Extract the (x, y) coordinate from the center of the cell holding the provided text.  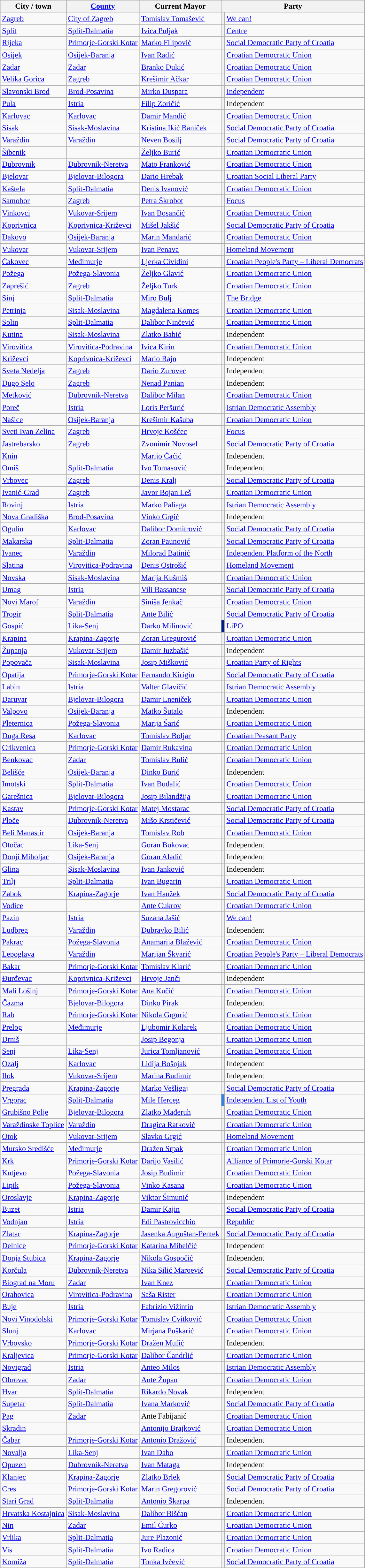
Ozalj (33, 1064)
Duga Resa (33, 735)
Ante Cukrov (180, 905)
Željko Turk (180, 286)
Đurđevac (33, 979)
Opuzen (33, 1465)
Zlatar (33, 1234)
Ivo Tomasović (180, 468)
Current Mayor (180, 6)
Orahovica (33, 1294)
Ilok (33, 1076)
Saša Rister (180, 1294)
Lidija Bošnjak (180, 1064)
Pazin (33, 918)
Lepoglava (33, 954)
Tomislav Boljar (180, 735)
Valter Glavičić (180, 687)
Tomislav Cvitković (180, 1319)
Zlatko Babić (180, 334)
LiPO (295, 626)
Čabar (33, 1440)
Hrvoje Janči (180, 979)
Novigrad (33, 1367)
Sisak (33, 128)
Glina (33, 869)
Dalibor Bišćan (180, 1513)
Omiš (33, 468)
Miro Bulj (180, 298)
Josip Budimir (180, 1173)
Solin (33, 322)
Korčula (33, 1270)
Dalibor Ninčević (180, 322)
Zlatko Mađeruh (180, 1112)
Vrbovsko (33, 1343)
Buzet (33, 1209)
Pleternica (33, 723)
Denis Ostrošić (180, 565)
Filip Zoričić (180, 103)
Vukovar (33, 249)
Hvar (33, 1392)
Anteo Milos (180, 1367)
Koprivnica (33, 225)
Mile Herceg (180, 1100)
Rikardo Novak (180, 1392)
Mišel Jakšić (180, 225)
Rab (33, 1015)
Tonka Ivčević (180, 1562)
Independent Platform of the North (295, 553)
Oroslavje (33, 1197)
Vrlika (33, 1538)
Valpovo (33, 711)
Marin Mandarić (180, 237)
Ivica Kirin (180, 346)
Mursko Središće (33, 1149)
Sveti Ivan Zelina (33, 432)
Marijo Ćaćić (180, 456)
Novalja (33, 1452)
Vodnjan (33, 1222)
Antonio Dražović (180, 1440)
Tomislav Tomašević (180, 19)
Krešimir Kašuba (180, 420)
Metković (33, 395)
Darko Milinović (180, 626)
Damir Lneniček (180, 699)
Anamarija Blažević (180, 942)
Makarska (33, 541)
Obrovac (33, 1380)
Antonijo Brajković (180, 1428)
Virovitica (33, 346)
Darijo Vasilić (180, 1161)
Ivan Mataga (180, 1465)
Garešnica (33, 796)
Ivan Hanžek (180, 893)
Nova Gradiška (33, 517)
Nikola Grgurić (180, 1015)
Ante Bilić (180, 614)
Kastav (33, 808)
Neven Bosilj (180, 140)
Dugo Selo (33, 383)
Damir Juzbašić (180, 650)
Marin Gregorović (180, 1489)
Croatian Peasant Party (295, 735)
Hrvoje Košćec (180, 432)
Ante Župan (180, 1380)
Stari Grad (33, 1501)
County (103, 6)
Slavonski Brod (33, 91)
Željko Glavić (180, 274)
Čazma (33, 1003)
Rijeka (33, 43)
Zaprešić (33, 286)
Javor Bojan Leš (180, 492)
Kutjevo (33, 1173)
Republic (295, 1222)
Bjelovar (33, 177)
Ivan Budalić (180, 784)
Pula (33, 103)
Skradin (33, 1428)
Ljubomir Kolarek (180, 1027)
Independent List of Youth (295, 1100)
Edi Pastrovicchio (180, 1222)
Dražen Mufić (180, 1343)
Jasenka Auguštan-Pentek (180, 1234)
Croatian Party of Rights (295, 663)
Josip Bilandžija (180, 796)
Trilj (33, 881)
Ploče (33, 821)
Dalibor Čandrlić (180, 1355)
Čakovec (33, 261)
Vis (33, 1550)
Ivanec (33, 553)
Mirko Duspara (180, 91)
Imotski (33, 784)
Željko Burić (180, 152)
Zvonimir Novosel (180, 444)
Siniša Jenkač (180, 602)
Suzana Jašić (180, 918)
Tomislav Bulić (180, 760)
Buje (33, 1307)
Fabrizio Vižintin (180, 1307)
Ivan Knez (180, 1282)
Zabok (33, 893)
Nikola Gospočić (180, 1258)
Pakrac (33, 942)
Denis Ivanović (180, 189)
Jure Plazonić (180, 1538)
Varaždinske Toplice (33, 1124)
Ana Kučić (180, 991)
Cres (33, 1489)
Sinj (33, 298)
Krešimir Ačkar (180, 79)
Marija Kušmiš (180, 578)
Belišće (33, 772)
Ljerka Cividini (180, 261)
Branko Dukić (180, 67)
Mišo Krstičević (180, 821)
Supetar (33, 1404)
Marko Paliaga (180, 504)
Nika Silić Maroević (180, 1270)
Ludbreg (33, 930)
Tomislav Klarić (180, 966)
Ivo Radica (180, 1550)
Damir Kajin (180, 1209)
Samobor (33, 201)
Party (293, 6)
Pag (33, 1416)
Labin (33, 687)
The Bridge (295, 298)
Ivan Dabo (180, 1452)
Đakovo (33, 237)
Dalibor Domitrović (180, 529)
Vodice (33, 905)
Vinko Kasana (180, 1185)
Nin (33, 1526)
City of Zagreb (103, 19)
Dražen Srpak (180, 1149)
Matko Šutalo (180, 711)
Benkovac (33, 760)
Denis Kralj (180, 480)
Komiža (33, 1562)
Mirjana Puškarić (180, 1331)
Dinko Burić (180, 772)
Križevci (33, 359)
Grubišno Polje (33, 1112)
Beli Manastir (33, 833)
Novska (33, 578)
Centre (295, 31)
Croatian Social Liberal Party (295, 177)
Split (33, 31)
City / town (33, 6)
Vrgorac (33, 1100)
Trogir (33, 614)
Velika Gorica (33, 79)
Vinko Grgić (180, 517)
Sveta Nedelja (33, 371)
Knin (33, 456)
Dragica Ratković (180, 1124)
Krapina (33, 638)
Delnice (33, 1246)
Donji Miholjac (33, 857)
Dario Zurovec (180, 371)
Vinkovci (33, 213)
Marija Šarić (180, 723)
Antonio Škarpa (180, 1501)
Loris Peršurić (180, 407)
Prelog (33, 1027)
Matej Mostarac (180, 808)
Josip Begonja (180, 1039)
Novi Marof (33, 602)
Popovača (33, 663)
Tomislav Rob (180, 833)
Ante Fabijanić (180, 1416)
Damir Mandić (180, 116)
Opatija (33, 675)
Dalibor Milan (180, 395)
Zoran Paunović (180, 541)
Ivan Penava (180, 249)
Dario Hrebak (180, 177)
Katarina Mihelčić (180, 1246)
Viktor Šimunić (180, 1197)
Nenad Panian (180, 383)
Ivan Radić (180, 55)
Petrinja (33, 310)
Marko Filipović (180, 43)
Klanjec (33, 1477)
Otočac (33, 845)
Novi Vinodolski (33, 1319)
Slatina (33, 565)
Damir Rukavina (180, 748)
Crikvenica (33, 748)
Dinko Pirak (180, 1003)
Marko Vešligaj (180, 1088)
Senj (33, 1051)
Donja Stubica (33, 1258)
Mario Rajn (180, 359)
Bakar (33, 966)
Ivana Marković (180, 1404)
Jurica Tomljanović (180, 1051)
Umag (33, 590)
Ogulin (33, 529)
Petra Škrobot (180, 201)
Poreč (33, 407)
Milorad Batinić (180, 553)
Slavko Grgić (180, 1137)
Lipik (33, 1185)
Biograd na Moru (33, 1282)
Ivan Janković (180, 869)
Pregrada (33, 1088)
Vili Bassanese (180, 590)
Zoran Gregurović (180, 638)
Ivan Bugarin (180, 881)
Kutina (33, 334)
Dubravko Bilić (180, 930)
Šibenik (33, 152)
Kaštela (33, 189)
Mali Lošinj (33, 991)
Požega (33, 274)
Emil Ćurko (180, 1526)
Kraljevica (33, 1355)
Ivanić-Grad (33, 492)
Rovinj (33, 504)
Hrvatska Kostajnica (33, 1513)
Alliance of Primorje-Gorski Kotar (295, 1161)
Osijek (33, 55)
Dubrovnik (33, 164)
Drniš (33, 1039)
Jastrebarsko (33, 444)
Kristina Ikić Baniček (180, 128)
Mato Franković (180, 164)
Otok (33, 1137)
Županja (33, 650)
Marijan Škvarić (180, 954)
Zlatko Brlek (180, 1477)
Daruvar (33, 699)
Fernando Kirigin (180, 675)
Krk (33, 1161)
Marina Budimir (180, 1076)
Vrbovec (33, 480)
Slunj (33, 1331)
Goran Aladić (180, 857)
Ivica Puljak (180, 31)
Josip Mišković (180, 663)
Gospić (33, 626)
Našice (33, 420)
Ivan Bosančić (180, 213)
Goran Bukovac (180, 845)
Magdalena Komes (180, 310)
